Provide the (x, y) coordinate of the cell's center where the given text is located.  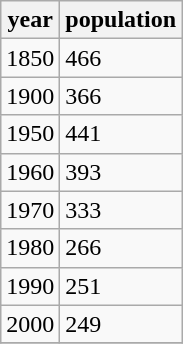
266 (121, 248)
1990 (30, 286)
366 (121, 96)
1950 (30, 134)
1980 (30, 248)
1850 (30, 58)
1900 (30, 96)
249 (121, 324)
1970 (30, 210)
333 (121, 210)
1960 (30, 172)
251 (121, 286)
441 (121, 134)
466 (121, 58)
393 (121, 172)
population (121, 20)
2000 (30, 324)
year (30, 20)
